Provide the [x, y] coordinate of the cell's center where the given text is located.  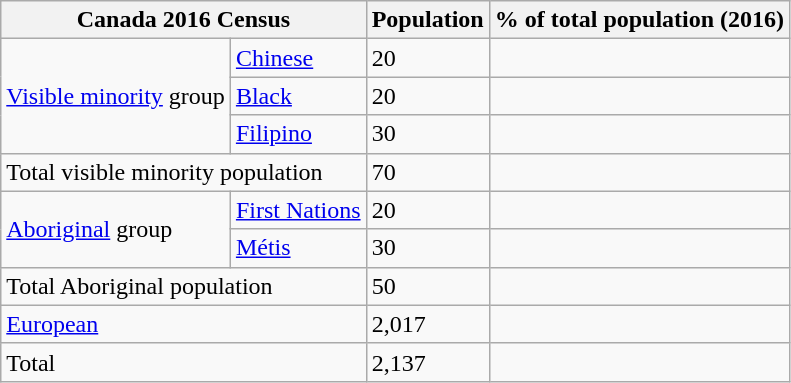
Filipino [298, 134]
Chinese [298, 58]
Total [184, 362]
50 [428, 286]
2,017 [428, 324]
Black [298, 96]
First Nations [298, 210]
% of total population (2016) [639, 20]
Population [428, 20]
Total visible minority population [184, 172]
Métis [298, 248]
European [184, 324]
Canada 2016 Census [184, 20]
Aboriginal group [116, 229]
2,137 [428, 362]
Visible minority group [116, 96]
Total Aboriginal population [184, 286]
70 [428, 172]
